Detect which cell encompasses the target text, then output its (x, y) center coordinate. 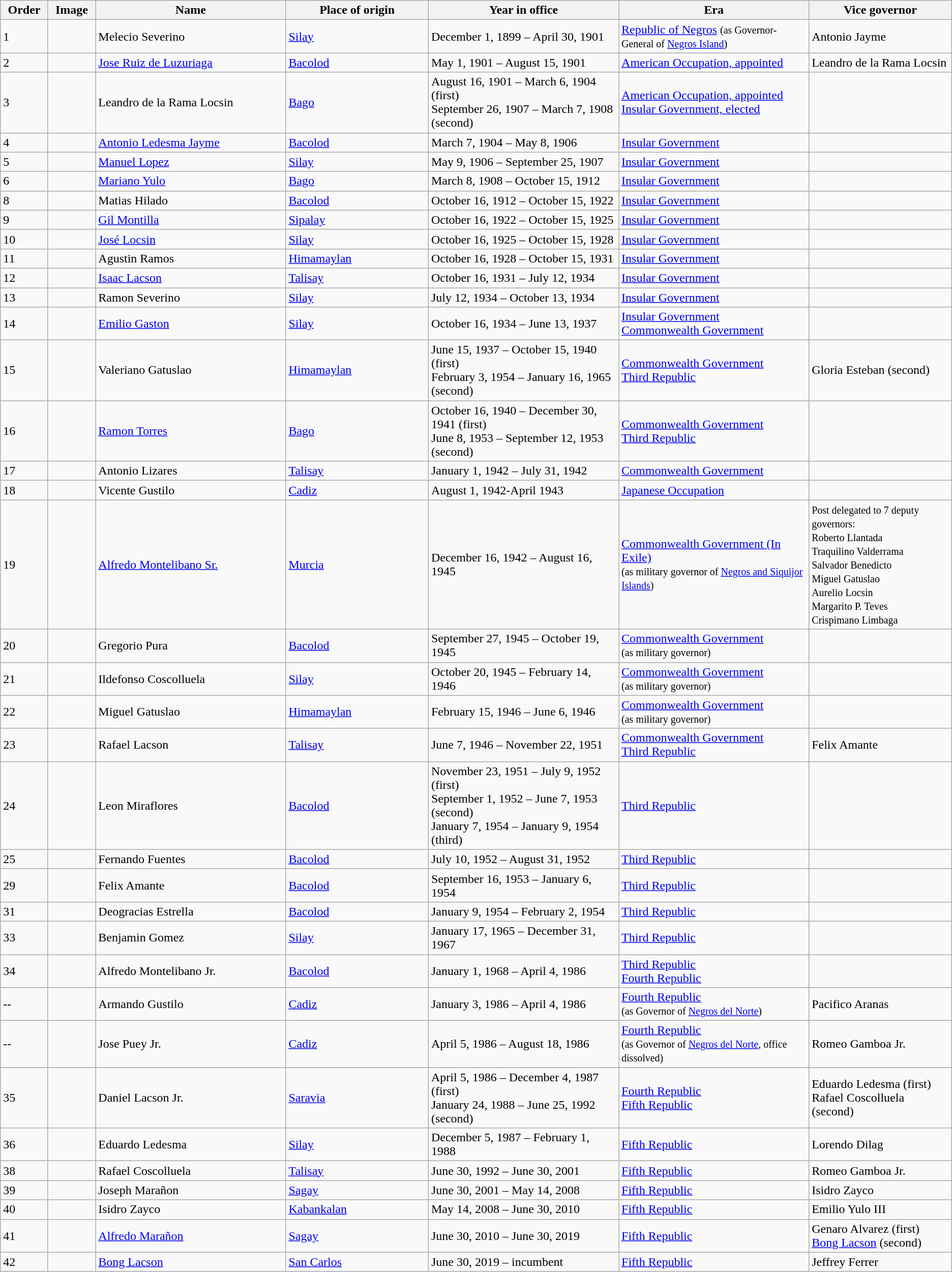
Genaro Alvarez (first)Bong Lacson (second) (881, 1236)
Ramon Severino (191, 298)
Antonio Jayme (881, 37)
Jose Ruiz de Luzuriaga (191, 63)
35 (24, 1098)
29 (24, 885)
Vicente Gustilo (191, 490)
January 9, 1954 – February 2, 1954 (523, 911)
Matias Hilado (191, 200)
October 16, 1940 – December 30, 1941 (first)June 8, 1953 – September 12, 1953 (second) (523, 431)
Jeffrey Ferrer (881, 1262)
October 16, 1912 – October 15, 1922 (523, 200)
Fourth Republic(as Governor of Negros del Norte, office dissolved) (714, 1044)
14 (24, 323)
15 (24, 370)
Japanese Occupation (714, 490)
16 (24, 431)
34 (24, 970)
September 16, 1953 – January 6, 1954 (523, 885)
20 (24, 646)
Joseph Marañon (191, 1190)
Vice governor (881, 10)
Leon Miraflores (191, 806)
23 (24, 745)
Commonwealth Government (In Exile) (as military governor of Negros and Siquijor Islands) (714, 565)
25 (24, 859)
Valeriano Gatuslao (191, 370)
Order (24, 10)
6 (24, 181)
Emilio Yulo III (881, 1209)
Era (714, 10)
Ildefonso Coscolluela (191, 678)
October 20, 1945 – February 14, 1946 (523, 678)
San Carlos (357, 1262)
Pacifico Aranas (881, 1004)
Agustin Ramos (191, 258)
March 8, 1908 – October 15, 1912 (523, 181)
Place of origin (357, 10)
June 7, 1946 – November 22, 1951 (523, 745)
Year in office (523, 10)
January 17, 1965 – December 31, 1967 (523, 938)
Benjamin Gomez (191, 938)
American Occupation, appointedInsular Government, elected (714, 103)
November 23, 1951 – July 9, 1952 (first)September 1, 1952 – June 7, 1953 (second)January 7, 1954 – January 9, 1954 (third) (523, 806)
Armando Gustilo (191, 1004)
Gil Montilla (191, 220)
October 16, 1922 – October 15, 1925 (523, 220)
19 (24, 565)
June 30, 2019 – incumbent (523, 1262)
8 (24, 200)
17 (24, 471)
December 5, 1987 – February 1, 1988 (523, 1144)
January 1, 1942 – July 31, 1942 (523, 471)
Gloria Esteban (second) (881, 370)
Rafael Lacson (191, 745)
12 (24, 278)
41 (24, 1236)
José Locsin (191, 239)
February 15, 1946 – June 6, 1946 (523, 712)
Insular GovernmentCommonwealth Government (714, 323)
39 (24, 1190)
2 (24, 63)
Emilio Gaston (191, 323)
11 (24, 258)
21 (24, 678)
1 (24, 37)
July 10, 1952 – August 31, 1952 (523, 859)
Saravia (357, 1098)
Melecio Severino (191, 37)
Deogracias Estrella (191, 911)
American Occupation, appointed (714, 63)
Third RepublicFourth Republic (714, 970)
38 (24, 1171)
Isaac Lacson (191, 278)
3 (24, 103)
Image (72, 10)
April 5, 1986 – December 4, 1987 (first)January 24, 1988 – June 25, 1992 (second) (523, 1098)
Rafael Coscolluela (191, 1171)
Fernando Fuentes (191, 859)
Republic of Negros (as Governor-General of Negros Island) (714, 37)
October 16, 1934 – June 13, 1937 (523, 323)
August 16, 1901 – March 6, 1904 (first) September 26, 1907 – March 7, 1908 (second) (523, 103)
10 (24, 239)
40 (24, 1209)
Gregorio Pura (191, 646)
May 14, 2008 – June 30, 2010 (523, 1209)
31 (24, 911)
Name (191, 10)
June 30, 2010 – June 30, 2019 (523, 1236)
33 (24, 938)
Antonio Lizares (191, 471)
Miguel Gatuslao (191, 712)
Alfredo Montelibano Jr. (191, 970)
22 (24, 712)
Alfredo Montelibano Sr. (191, 565)
18 (24, 490)
Ramon Torres (191, 431)
42 (24, 1262)
January 1, 1968 – April 4, 1986 (523, 970)
September 27, 1945 – October 19, 1945 (523, 646)
October 16, 1925 – October 15, 1928 (523, 239)
9 (24, 220)
Alfredo Marañon (191, 1236)
Bong Lacson (191, 1262)
October 16, 1928 – October 15, 1931 (523, 258)
Jose Puey Jr. (191, 1044)
May 1, 1901 – August 15, 1901 (523, 63)
24 (24, 806)
Commonwealth Government (714, 471)
June 15, 1937 – October 15, 1940 (first)February 3, 1954 – January 16, 1965 (second) (523, 370)
Fourth RepublicFifth Republic (714, 1098)
Daniel Lacson Jr. (191, 1098)
Mariano Yulo (191, 181)
January 3, 1986 – April 4, 1986 (523, 1004)
October 16, 1931 – July 12, 1934 (523, 278)
Murcia (357, 565)
5 (24, 162)
August 1, 1942-April 1943 (523, 490)
Antonio Ledesma Jayme (191, 142)
Eduardo Ledesma (191, 1144)
4 (24, 142)
May 9, 1906 – September 25, 1907 (523, 162)
Eduardo Ledesma (first)Rafael Coscolluela (second) (881, 1098)
Fourth Republic(as Governor of Negros del Norte) (714, 1004)
Sipalay (357, 220)
December 16, 1942 – August 16, 1945 (523, 565)
13 (24, 298)
March 7, 1904 – May 8, 1906 (523, 142)
Lorendo Dilag (881, 1144)
June 30, 2001 – May 14, 2008 (523, 1190)
April 5, 1986 – August 18, 1986 (523, 1044)
Manuel Lopez (191, 162)
December 1, 1899 – April 30, 1901 (523, 37)
June 30, 1992 – June 30, 2001 (523, 1171)
36 (24, 1144)
Kabankalan (357, 1209)
July 12, 1934 – October 13, 1934 (523, 298)
